Find where the given text appears and provide that cell's center as [X, Y] coordinate. 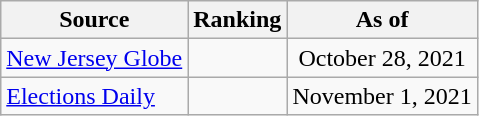
As of [382, 20]
New Jersey Globe [94, 58]
Elections Daily [94, 96]
Ranking [238, 20]
November 1, 2021 [382, 96]
October 28, 2021 [382, 58]
Source [94, 20]
